Locate the cell with the specified text and output its [x, y] center coordinate. 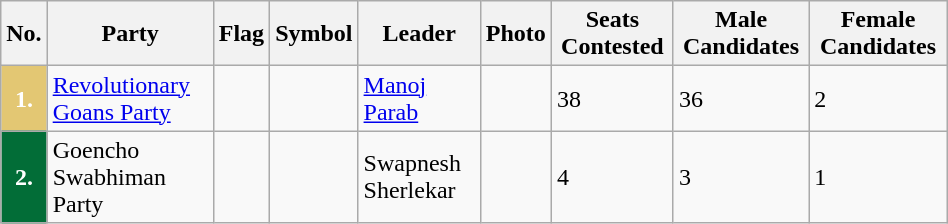
Goencho Swabhiman Party [130, 177]
1. [24, 98]
3 [740, 177]
Female Candidates [878, 34]
38 [612, 98]
2. [24, 177]
Revolutionary Goans Party [130, 98]
Flag [241, 34]
Manoj Parab [419, 98]
Symbol [314, 34]
Swapnesh Sherlekar [419, 177]
Seats Contested [612, 34]
Male Candidates [740, 34]
4 [612, 177]
Leader [419, 34]
2 [878, 98]
No. [24, 34]
Photo [516, 34]
Party [130, 34]
1 [878, 177]
36 [740, 98]
